Search for the cell housing the specified text and yield its (X, Y) center coordinate. 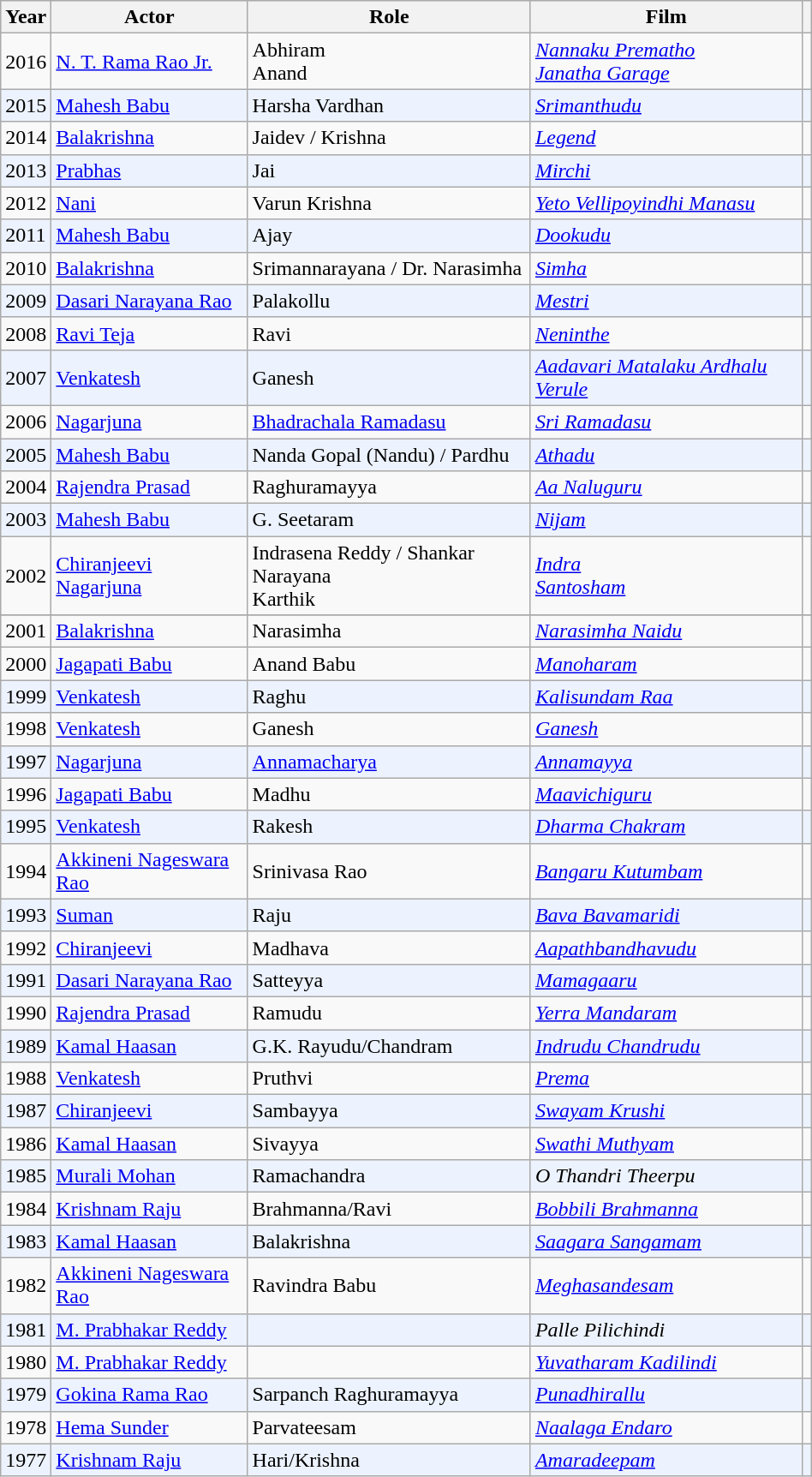
Harsha Vardhan (389, 105)
N. T. Rama Rao Jr. (149, 62)
1978 (26, 1427)
Mamagaaru (666, 980)
Yerra Mandaram (666, 1013)
Srimanthudu (666, 105)
2004 (26, 487)
1986 (26, 1144)
ChiranjeeviNagarjuna (149, 576)
Brahmanna/Ravi (389, 1209)
Swayam Krushi (666, 1111)
Nani (149, 203)
Dharma Chakram (666, 827)
Narasimha Naidu (666, 631)
Neninthe (666, 333)
Yeto Vellipoyindhi Manasu (666, 203)
Ramudu (389, 1013)
Madhava (389, 948)
2015 (26, 105)
Sri Ramadasu (666, 422)
Madhu (389, 794)
Actor (149, 17)
2005 (26, 455)
Saagara Sangamam (666, 1241)
1995 (26, 827)
2016 (26, 62)
1994 (26, 870)
AbhiramAnand (389, 62)
1998 (26, 729)
Ajay (389, 236)
2013 (26, 170)
Raju (389, 915)
1997 (26, 762)
Indrudu Chandrudu (666, 1046)
Palle Pilichindi (666, 1330)
2000 (26, 664)
1999 (26, 697)
Annamayya (666, 762)
O Thandri Theerpu (666, 1176)
Year (26, 17)
Naalaga Endaro (666, 1427)
Amaradeepam (666, 1460)
1984 (26, 1209)
1979 (26, 1395)
Maavichiguru (666, 794)
Kalisundam Raa (666, 697)
Bhadrachala Ramadasu (389, 422)
Nanda Gopal (Nandu) / Pardhu (389, 455)
1990 (26, 1013)
Palakollu (389, 301)
1980 (26, 1362)
Varun Krishna (389, 203)
Hari/Krishna (389, 1460)
G. Seetaram (389, 520)
2011 (26, 236)
Ravi (389, 333)
2002 (26, 576)
Role (389, 17)
1983 (26, 1241)
Mestri (666, 301)
2006 (26, 422)
Swathi Muthyam (666, 1144)
IndraSantosham (666, 576)
1981 (26, 1330)
1977 (26, 1460)
Nijam (666, 520)
Prema (666, 1079)
Raghu (389, 697)
2007 (26, 377)
Gokina Rama Rao (149, 1395)
Jai (389, 170)
Sambayya (389, 1111)
2012 (26, 203)
1987 (26, 1111)
Legend (666, 138)
Parvateesam (389, 1427)
1985 (26, 1176)
Dookudu (666, 236)
Pruthvi (389, 1079)
Aapathbandhavudu (666, 948)
Bangaru Kutumbam (666, 870)
Aadavari Matalaku Ardhalu Verule (666, 377)
2003 (26, 520)
Narasimha (389, 631)
1988 (26, 1079)
Meghasandesam (666, 1285)
Manoharam (666, 664)
Ravindra Babu (389, 1285)
1989 (26, 1046)
Film (666, 17)
Aa Naluguru (666, 487)
Rakesh (389, 827)
Satteyya (389, 980)
Hema Sunder (149, 1427)
Sivayya (389, 1144)
1992 (26, 948)
Raghuramayya (389, 487)
1993 (26, 915)
Bobbili Brahmanna (666, 1209)
Bava Bavamaridi (666, 915)
Indrasena Reddy / Shankar NarayanaKarthik (389, 576)
Suman (149, 915)
Murali Mohan (149, 1176)
2009 (26, 301)
Anand Babu (389, 664)
Sarpanch Raghuramayya (389, 1395)
Srinivasa Rao (389, 870)
Prabhas (149, 170)
Simha (666, 268)
Jaidev / Krishna (389, 138)
1996 (26, 794)
Ravi Teja (149, 333)
Ramachandra (389, 1176)
Yuvatharam Kadilindi (666, 1362)
Athadu (666, 455)
Nannaku PremathoJanatha Garage (666, 62)
2014 (26, 138)
1991 (26, 980)
Annamacharya (389, 762)
2010 (26, 268)
Srimannarayana / Dr. Narasimha (389, 268)
2008 (26, 333)
G.K. Rayudu/Chandram (389, 1046)
1982 (26, 1285)
2001 (26, 631)
Punadhirallu (666, 1395)
Mirchi (666, 170)
